For the text-containing cell, return its midpoint in [X, Y] coordinate format. 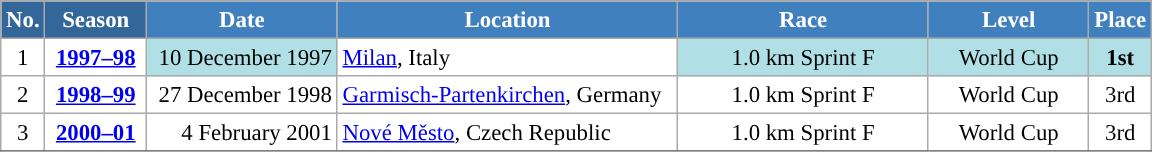
27 December 1998 [242, 95]
Race [804, 20]
Place [1120, 20]
2 [23, 95]
No. [23, 20]
Nové Město, Czech Republic [508, 133]
Level [1008, 20]
Season [96, 20]
3 [23, 133]
2000–01 [96, 133]
1998–99 [96, 95]
Garmisch-Partenkirchen, Germany [508, 95]
1st [1120, 58]
Location [508, 20]
Milan, Italy [508, 58]
1997–98 [96, 58]
10 December 1997 [242, 58]
1 [23, 58]
4 February 2001 [242, 133]
Date [242, 20]
